Locate the cell with the specified text and output its (x, y) center coordinate. 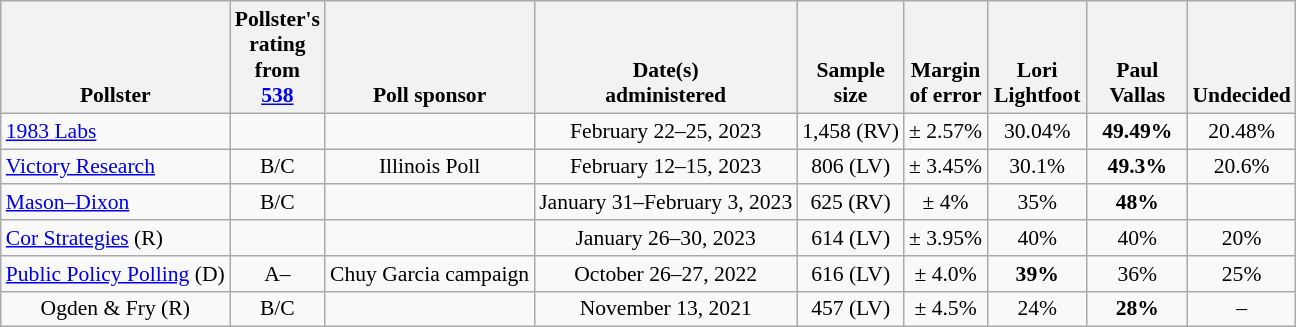
Mason–Dixon (116, 203)
48% (1137, 203)
± 4.0% (946, 274)
Samplesize (850, 57)
± 4% (946, 203)
30.04% (1037, 131)
25% (1241, 274)
614 (LV) (850, 238)
1983 Labs (116, 131)
35% (1037, 203)
1,458 (RV) (850, 131)
Ogden & Fry (R) (116, 309)
± 3.45% (946, 167)
Illinois Poll (430, 167)
January 26–30, 2023 (666, 238)
616 (LV) (850, 274)
20% (1241, 238)
20.48% (1241, 131)
A– (278, 274)
625 (RV) (850, 203)
806 (LV) (850, 167)
Public Policy Polling (D) (116, 274)
24% (1037, 309)
± 3.95% (946, 238)
28% (1137, 309)
LoriLightfoot (1037, 57)
Undecided (1241, 57)
30.1% (1037, 167)
36% (1137, 274)
49.3% (1137, 167)
± 4.5% (946, 309)
Victory Research (116, 167)
February 22–25, 2023 (666, 131)
Marginof error (946, 57)
49.49% (1137, 131)
Pollster'sratingfrom538 (278, 57)
Chuy Garcia campaign (430, 274)
Pollster (116, 57)
39% (1037, 274)
February 12–15, 2023 (666, 167)
PaulVallas (1137, 57)
January 31–February 3, 2023 (666, 203)
October 26–27, 2022 (666, 274)
Date(s)administered (666, 57)
20.6% (1241, 167)
Cor Strategies (R) (116, 238)
– (1241, 309)
457 (LV) (850, 309)
± 2.57% (946, 131)
Poll sponsor (430, 57)
November 13, 2021 (666, 309)
